Determine the [x, y] coordinate at the center of the cell enclosing the given text.  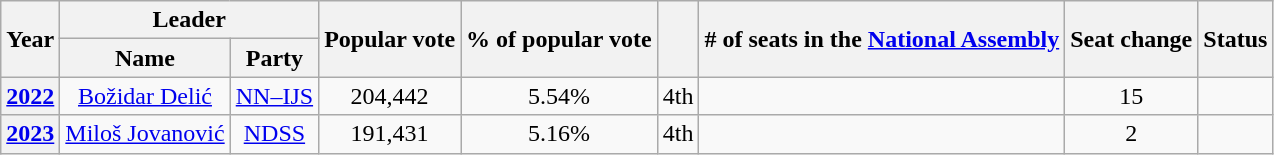
191,431 [390, 134]
Year [30, 39]
2022 [30, 96]
204,442 [390, 96]
Popular vote [390, 39]
15 [1132, 96]
Name [145, 58]
Leader [190, 20]
Miloš Jovanović [145, 134]
% of popular vote [560, 39]
Status [1236, 39]
NN–IJS [274, 96]
2 [1132, 134]
5.16% [560, 134]
NDSS [274, 134]
2023 [30, 134]
# of seats in the National Assembly [882, 39]
Božidar Delić [145, 96]
5.54% [560, 96]
Party [274, 58]
Seat change [1132, 39]
